Locate the cell with the specified text and output its [X, Y] center coordinate. 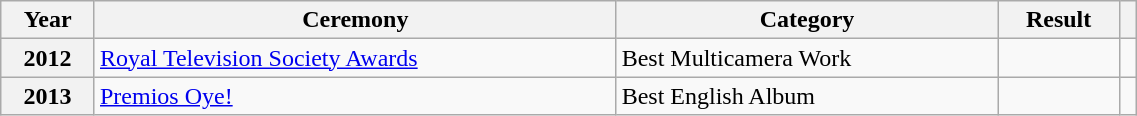
Best English Album [807, 96]
2013 [48, 96]
Royal Television Society Awards [355, 58]
Result [1058, 20]
2012 [48, 58]
Category [807, 20]
Best Multicamera Work [807, 58]
Ceremony [355, 20]
Year [48, 20]
Premios Oye! [355, 96]
